Locate the cell with the specified text and output its [x, y] center coordinate. 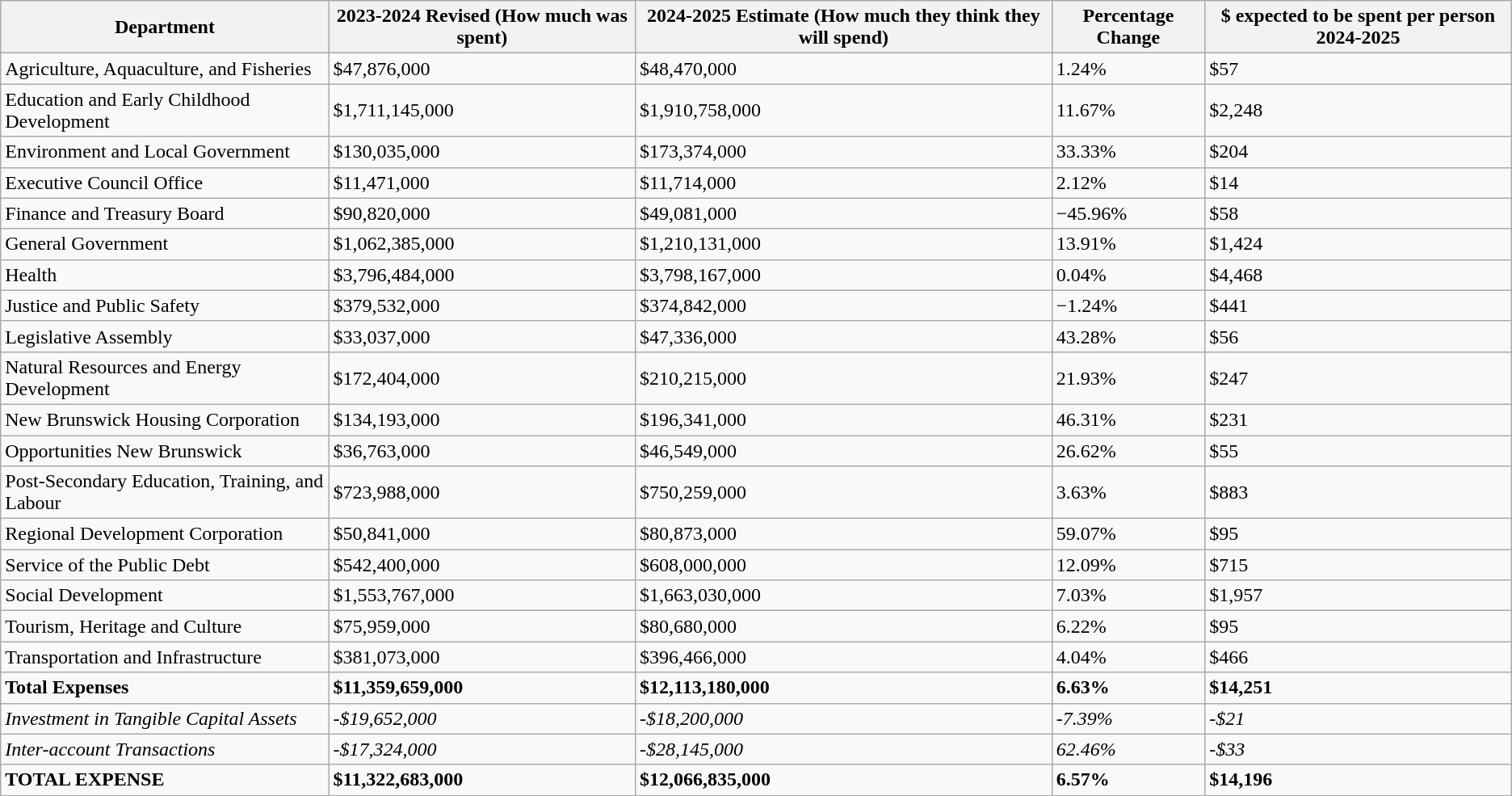
$608,000,000 [844, 565]
$14,196 [1359, 780]
13.91% [1128, 244]
11.67% [1128, 110]
$ expected to be spent per person 2024-2025 [1359, 27]
$57 [1359, 69]
Justice and Public Safety [165, 305]
Percentage Change [1128, 27]
$379,532,000 [481, 305]
Environment and Local Government [165, 152]
−1.24% [1128, 305]
$47,336,000 [844, 336]
0.04% [1128, 275]
$75,959,000 [481, 626]
$231 [1359, 419]
$80,873,000 [844, 534]
$46,549,000 [844, 450]
Executive Council Office [165, 183]
New Brunswick Housing Corporation [165, 419]
$14,251 [1359, 688]
$48,470,000 [844, 69]
Investment in Tangible Capital Assets [165, 718]
$11,471,000 [481, 183]
$14 [1359, 183]
$2,248 [1359, 110]
-7.39% [1128, 718]
Regional Development Corporation [165, 534]
Education and Early Childhood Development [165, 110]
1.24% [1128, 69]
General Government [165, 244]
2.12% [1128, 183]
46.31% [1128, 419]
Legislative Assembly [165, 336]
33.33% [1128, 152]
$1,424 [1359, 244]
$4,468 [1359, 275]
Inter-account Transactions [165, 749]
$173,374,000 [844, 152]
$210,215,000 [844, 378]
Agriculture, Aquaculture, and Fisheries [165, 69]
$374,842,000 [844, 305]
$33,037,000 [481, 336]
$1,210,131,000 [844, 244]
6.22% [1128, 626]
43.28% [1128, 336]
62.46% [1128, 749]
$11,322,683,000 [481, 780]
6.57% [1128, 780]
$1,711,145,000 [481, 110]
-$18,200,000 [844, 718]
$1,663,030,000 [844, 596]
$247 [1359, 378]
$196,341,000 [844, 419]
$3,796,484,000 [481, 275]
3.63% [1128, 493]
Total Expenses [165, 688]
Department [165, 27]
2023-2024 Revised (How much was spent) [481, 27]
$723,988,000 [481, 493]
4.04% [1128, 657]
$134,193,000 [481, 419]
-$19,652,000 [481, 718]
$3,798,167,000 [844, 275]
$750,259,000 [844, 493]
$396,466,000 [844, 657]
Health [165, 275]
$47,876,000 [481, 69]
$441 [1359, 305]
$56 [1359, 336]
Service of the Public Debt [165, 565]
$381,073,000 [481, 657]
$172,404,000 [481, 378]
2024-2025 Estimate (How much they think they will spend) [844, 27]
$1,062,385,000 [481, 244]
$12,113,180,000 [844, 688]
−45.96% [1128, 213]
$1,910,758,000 [844, 110]
-$17,324,000 [481, 749]
$1,553,767,000 [481, 596]
$12,066,835,000 [844, 780]
$1,957 [1359, 596]
TOTAL EXPENSE [165, 780]
$58 [1359, 213]
$130,035,000 [481, 152]
Social Development [165, 596]
$80,680,000 [844, 626]
Post-Secondary Education, Training, and Labour [165, 493]
21.93% [1128, 378]
Transportation and Infrastructure [165, 657]
-$21 [1359, 718]
26.62% [1128, 450]
-$28,145,000 [844, 749]
$204 [1359, 152]
$55 [1359, 450]
6.63% [1128, 688]
-$33 [1359, 749]
Opportunities New Brunswick [165, 450]
$715 [1359, 565]
Tourism, Heritage and Culture [165, 626]
Finance and Treasury Board [165, 213]
$11,359,659,000 [481, 688]
$90,820,000 [481, 213]
59.07% [1128, 534]
$11,714,000 [844, 183]
$36,763,000 [481, 450]
12.09% [1128, 565]
$542,400,000 [481, 565]
$49,081,000 [844, 213]
$883 [1359, 493]
7.03% [1128, 596]
$50,841,000 [481, 534]
$466 [1359, 657]
Natural Resources and Energy Development [165, 378]
